Capture the cell that displays the provided text and extract its (X, Y) central coordinate. 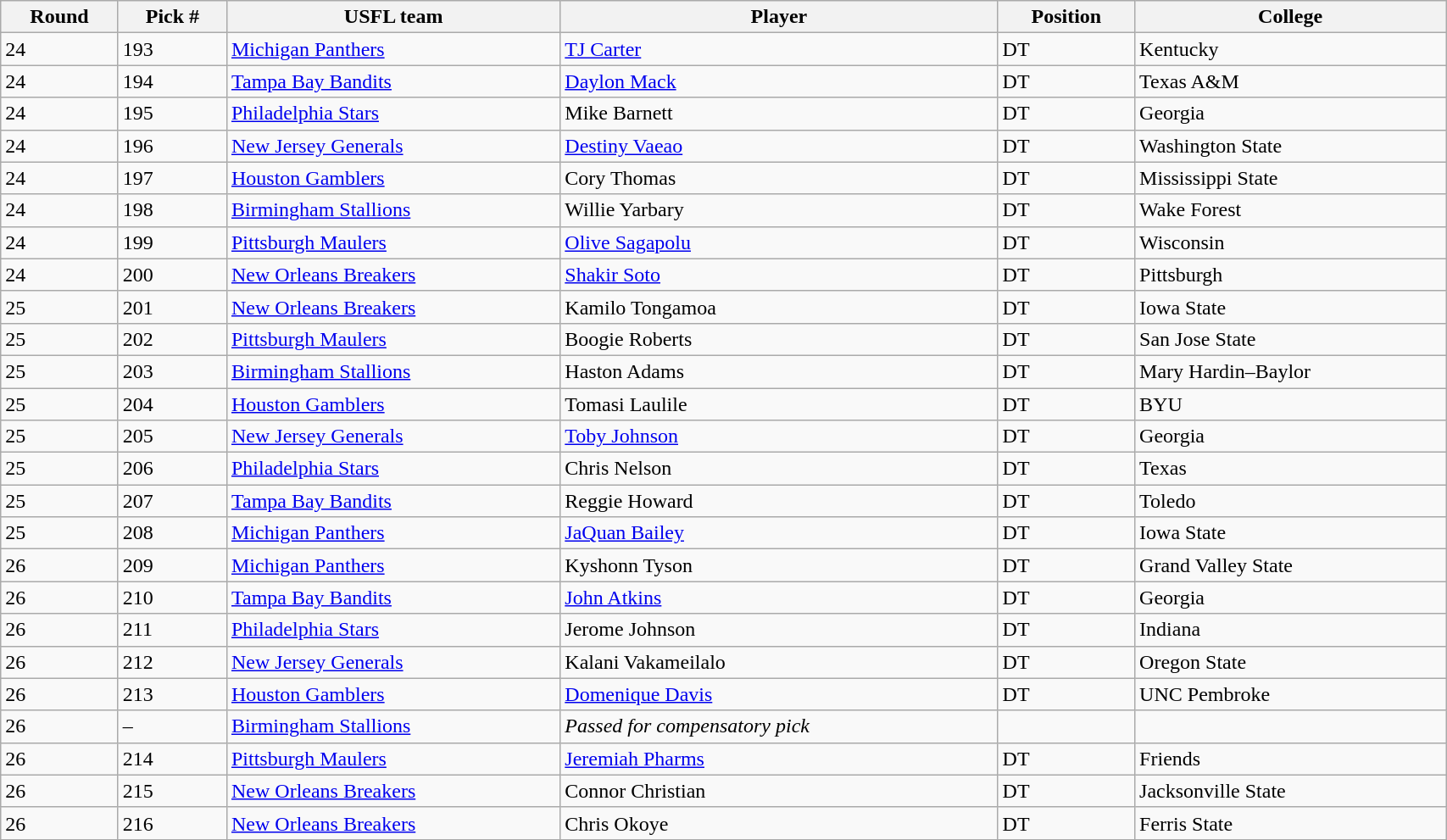
Toby Johnson (779, 437)
196 (172, 146)
198 (172, 210)
– (172, 726)
211 (172, 630)
Toledo (1290, 501)
Kyshonn Tyson (779, 565)
Domenique Davis (779, 694)
197 (172, 178)
Jeremiah Pharms (779, 759)
208 (172, 533)
Jerome Johnson (779, 630)
205 (172, 437)
Olive Sagapolu (779, 242)
213 (172, 694)
College (1290, 17)
Connor Christian (779, 791)
Haston Adams (779, 371)
214 (172, 759)
San Jose State (1290, 339)
Boogie Roberts (779, 339)
Texas (1290, 469)
Mike Barnett (779, 114)
Chris Nelson (779, 469)
Jacksonville State (1290, 791)
Oregon State (1290, 662)
Player (779, 17)
194 (172, 81)
Indiana (1290, 630)
207 (172, 501)
Destiny Vaeao (779, 146)
Willie Yarbary (779, 210)
204 (172, 404)
Mississippi State (1290, 178)
Cory Thomas (779, 178)
195 (172, 114)
202 (172, 339)
Ferris State (1290, 823)
Pittsburgh (1290, 275)
199 (172, 242)
Round (59, 17)
Kalani Vakameilalo (779, 662)
Washington State (1290, 146)
Friends (1290, 759)
206 (172, 469)
Shakir Soto (779, 275)
Pick # (172, 17)
Reggie Howard (779, 501)
203 (172, 371)
Daylon Mack (779, 81)
Mary Hardin–Baylor (1290, 371)
USFL team (393, 17)
Grand Valley State (1290, 565)
Kentucky (1290, 49)
TJ Carter (779, 49)
Tomasi Laulile (779, 404)
212 (172, 662)
Wake Forest (1290, 210)
200 (172, 275)
JaQuan Bailey (779, 533)
209 (172, 565)
Passed for compensatory pick (779, 726)
BYU (1290, 404)
215 (172, 791)
Wisconsin (1290, 242)
Texas A&M (1290, 81)
210 (172, 598)
Position (1066, 17)
UNC Pembroke (1290, 694)
193 (172, 49)
Chris Okoye (779, 823)
Kamilo Tongamoa (779, 307)
John Atkins (779, 598)
216 (172, 823)
201 (172, 307)
